From the cell containing the given text, extract its center point as (x, y) coordinate. 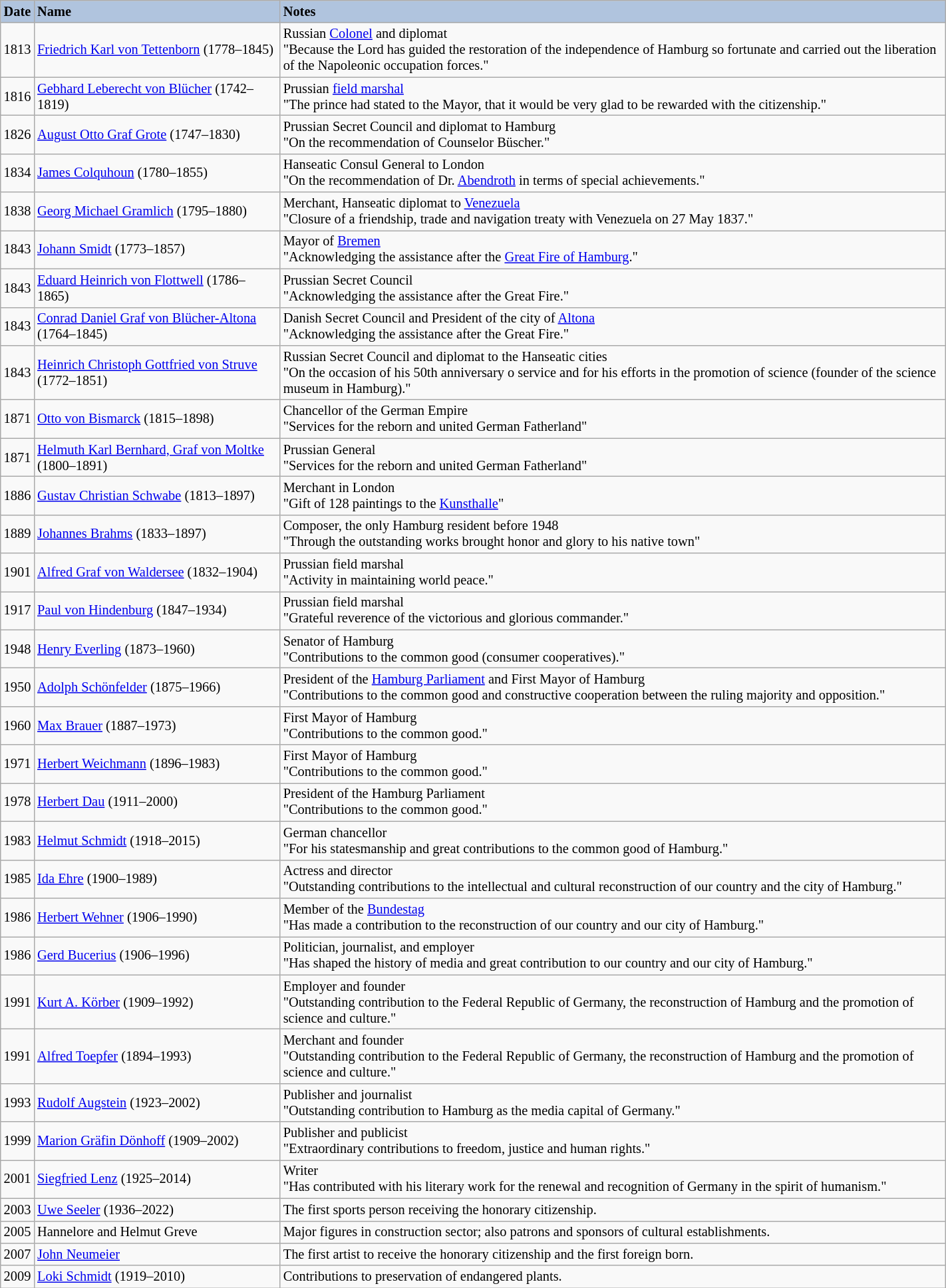
Johann Smidt (1773–1857) (157, 249)
Notes (613, 11)
Helmut Schmidt (1918–2015) (157, 840)
Rudolf Augstein (1923–2002) (157, 1102)
Marion Gräfin Dönhoff (1909–2002) (157, 1141)
Prussian General"Services for the reborn and united German Fatherland" (613, 457)
Eduard Heinrich von Flottwell (1786–1865) (157, 288)
Chancellor of the German Empire"Services for the reborn and united German Fatherland" (613, 419)
1838 (17, 211)
1834 (17, 173)
Herbert Wehner (1906–1990) (157, 917)
Helmuth Karl Bernhard, Graf von Moltke (1800–1891) (157, 457)
Gebhard Leberecht von Blücher (1742–1819) (157, 96)
Prussian field marshal"The prince had stated to the Mayor, that it would be very glad to be rewarded with the citizenship." (613, 96)
Merchant, Hanseatic diplomat to Venezuela"Closure of a friendship, trade and navigation treaty with Venezuela on 27 May 1837." (613, 211)
Paul von Hindenburg (1847–1934) (157, 610)
2007 (17, 1254)
Prussian Secret Council"Acknowledging the assistance after the Great Fire." (613, 288)
1950 (17, 687)
Actress and director"Outstanding contributions to the intellectual and cultural reconstruction of our country and the city of Hamburg." (613, 879)
2005 (17, 1232)
Henry Everling (1873–1960) (157, 649)
Adolph Schönfelder (1875–1966) (157, 687)
Member of the Bundestag"Has made a contribution to the reconstruction of our country and our city of Hamburg." (613, 917)
Otto von Bismarck (1815–1898) (157, 419)
Loki Schmidt (1919–2010) (157, 1277)
Max Brauer (1887–1973) (157, 725)
Prussian field marshal"Activity in maintaining world peace." (613, 573)
German chancellor"For his statesmanship and great contributions to the common good of Hamburg." (613, 840)
President of the Hamburg Parliament"Contributions to the common good." (613, 802)
Herbert Dau (1911–2000) (157, 802)
1983 (17, 840)
Composer, the only Hamburg resident before 1948"Through the outstanding works brought honor and glory to his native town" (613, 534)
Mayor of Bremen"Acknowledging the assistance after the Great Fire of Hamburg." (613, 249)
Publisher and publicist"Extraordinary contributions to freedom, justice and human rights." (613, 1141)
Herbert Weichmann (1896–1983) (157, 764)
Danish Secret Council and President of the city of Altona"Acknowledging the assistance after the Great Fire." (613, 326)
Kurt A. Körber (1909–1992) (157, 1002)
Writer"Has contributed with his literary work for the renewal and recognition of Germany in the spirit of humanism." (613, 1179)
2009 (17, 1277)
Alfred Graf von Waldersee (1832–1904) (157, 573)
1999 (17, 1141)
Uwe Seeler (1936–2022) (157, 1210)
James Colquhoun (1780–1855) (157, 173)
Contributions to preservation of endangered plants. (613, 1277)
Johannes Brahms (1833–1897) (157, 534)
Date (17, 11)
2003 (17, 1210)
Alfred Toepfer (1894–1993) (157, 1056)
Ida Ehre (1900–1989) (157, 879)
1826 (17, 134)
1813 (17, 50)
1948 (17, 649)
Georg Michael Gramlich (1795–1880) (157, 211)
The first artist to receive the honorary citizenship and the first foreign born. (613, 1254)
Politician, journalist, and employer"Has shaped the history of media and great contribution to our country and our city of Hamburg." (613, 956)
Prussian field marshal"Grateful reverence of the victorious and glorious commander." (613, 610)
Hannelore and Helmut Greve (157, 1232)
Conrad Daniel Graf von Blücher-Altona (1764–1845) (157, 326)
Publisher and journalist"Outstanding contribution to Hamburg as the media capital of Germany." (613, 1102)
Gerd Bucerius (1906–1996) (157, 956)
August Otto Graf Grote (1747–1830) (157, 134)
Merchant in London"Gift of 128 paintings to the Kunsthalle" (613, 495)
Prussian Secret Council and diplomat to Hamburg"On the recommendation of Counselor Büscher." (613, 134)
Hanseatic Consul General to London"On the recommendation of Dr. Abendroth in terms of special achievements." (613, 173)
John Neumeier (157, 1254)
1971 (17, 764)
The first sports person receiving the honorary citizenship. (613, 1210)
1985 (17, 879)
1978 (17, 802)
Gustav Christian Schwabe (1813–1897) (157, 495)
Senator of Hamburg"Contributions to the common good (consumer cooperatives)." (613, 649)
1889 (17, 534)
1886 (17, 495)
Major figures in construction sector; also patrons and sponsors of cultural establishments. (613, 1232)
1901 (17, 573)
Friedrich Karl von Tettenborn (1778–1845) (157, 50)
Siegfried Lenz (1925–2014) (157, 1179)
1917 (17, 610)
1816 (17, 96)
Heinrich Christoph Gottfried von Struve (1772–1851) (157, 372)
Name (157, 11)
1960 (17, 725)
2001 (17, 1179)
1993 (17, 1102)
